Pinpoint the cell where the given text exists, returning its (X, Y) midpoint coordinate. 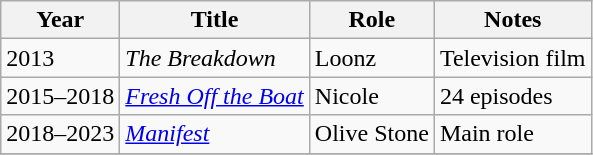
Main role (512, 134)
Nicole (372, 96)
Role (372, 20)
Fresh Off the Boat (214, 96)
Loonz (372, 58)
Olive Stone (372, 134)
2015–2018 (60, 96)
The Breakdown (214, 58)
Year (60, 20)
Notes (512, 20)
Television film (512, 58)
Manifest (214, 134)
2018–2023 (60, 134)
24 episodes (512, 96)
2013 (60, 58)
Title (214, 20)
